Determine the [x, y] coordinate at the center of the cell enclosing the given text.  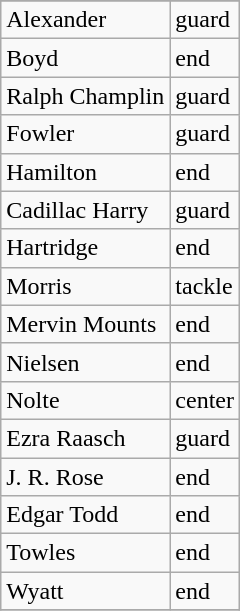
Nielsen [86, 362]
Boyd [86, 58]
J. R. Rose [86, 477]
Cadillac Harry [86, 210]
Nolte [86, 400]
center [205, 400]
Fowler [86, 134]
Wyatt [86, 591]
Mervin Mounts [86, 324]
Alexander [86, 20]
Ezra Raasch [86, 438]
Morris [86, 286]
Hartridge [86, 248]
Hamilton [86, 172]
Towles [86, 553]
tackle [205, 286]
Ralph Champlin [86, 96]
Edgar Todd [86, 515]
